Capture the cell that displays the provided text and extract its [X, Y] central coordinate. 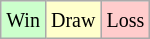
Draw [72, 20]
Win [24, 20]
Loss [126, 20]
